For the text-containing cell, return its midpoint in [X, Y] coordinate format. 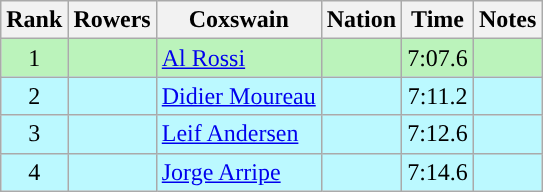
Coxswain [238, 20]
7:12.6 [438, 134]
Notes [507, 20]
Didier Moureau [238, 96]
7:14.6 [438, 172]
1 [34, 58]
7:07.6 [438, 58]
Jorge Arripe [238, 172]
3 [34, 134]
Time [438, 20]
Rank [34, 20]
Al Rossi [238, 58]
Leif Andersen [238, 134]
Nation [361, 20]
7:11.2 [438, 96]
4 [34, 172]
2 [34, 96]
Rowers [112, 20]
